Return [X, Y] of the center of cell containing provided text 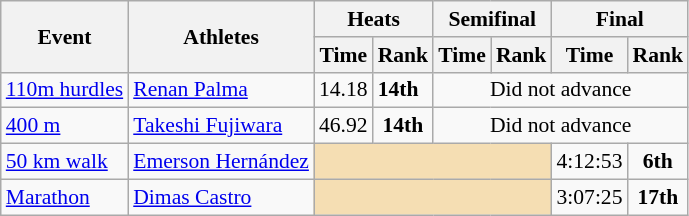
46.92 [344, 126]
Final [620, 19]
Event [64, 36]
Heats [374, 19]
Emerson Hernández [221, 162]
4:12:53 [589, 162]
Renan Palma [221, 90]
50 km walk [64, 162]
Athletes [221, 36]
17th [658, 197]
3:07:25 [589, 197]
110m hurdles [64, 90]
Marathon [64, 197]
400 m [64, 126]
Semifinal [492, 19]
14.18 [344, 90]
6th [658, 162]
Dimas Castro [221, 197]
Takeshi Fujiwara [221, 126]
